For the text-containing cell, return its midpoint in [x, y] coordinate format. 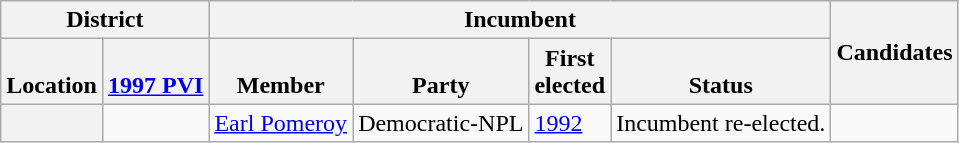
Candidates [894, 52]
District [105, 20]
Earl Pomeroy [281, 123]
Firstelected [570, 72]
Location [52, 72]
Incumbent re-elected. [721, 123]
Party [441, 72]
Status [721, 72]
Democratic-NPL [441, 123]
1997 PVI [155, 72]
1992 [570, 123]
Incumbent [520, 20]
Member [281, 72]
